Detect which cell encompasses the target text, then output its [X, Y] center coordinate. 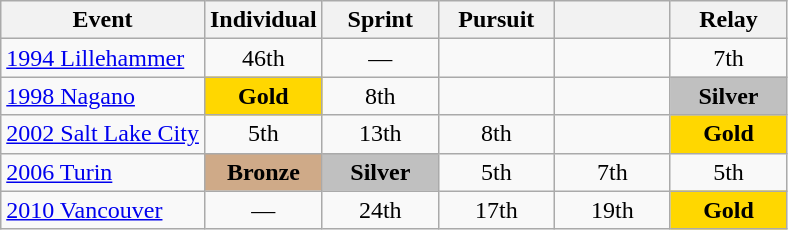
19th [612, 210]
Event [103, 20]
17th [496, 210]
1994 Lillehammer [103, 58]
46th [263, 58]
13th [380, 134]
Pursuit [496, 20]
2002 Salt Lake City [103, 134]
24th [380, 210]
1998 Nagano [103, 96]
Sprint [380, 20]
2006 Turin [103, 172]
Individual [263, 20]
Bronze [263, 172]
Relay [728, 20]
2010 Vancouver [103, 210]
